Capture the cell that displays the provided text and extract its [x, y] central coordinate. 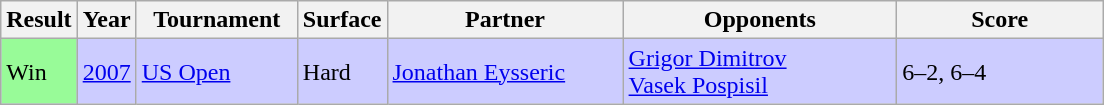
2007 [106, 72]
Grigor Dimitrov Vasek Pospisil [760, 72]
Jonathan Eysseric [505, 72]
US Open [216, 72]
Tournament [216, 20]
Hard [342, 72]
Score [1000, 20]
Year [106, 20]
Partner [505, 20]
6–2, 6–4 [1000, 72]
Win [39, 72]
Opponents [760, 20]
Result [39, 20]
Surface [342, 20]
